Return the [X, Y] coordinate for the center point of the cell that contains the specified text.  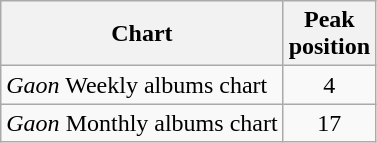
4 [329, 85]
17 [329, 123]
Chart [142, 34]
Gaon Monthly albums chart [142, 123]
Peakposition [329, 34]
Gaon Weekly albums chart [142, 85]
